Determine the (x, y) coordinate at the center of the cell enclosing the given text.  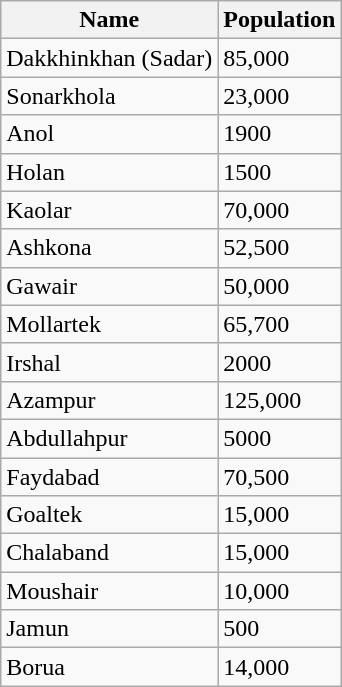
Sonarkhola (110, 96)
Holan (110, 172)
70,000 (280, 210)
23,000 (280, 96)
Abdullahpur (110, 438)
Borua (110, 667)
1500 (280, 172)
Anol (110, 134)
5000 (280, 438)
Goaltek (110, 515)
500 (280, 629)
Chalaband (110, 553)
Jamun (110, 629)
14,000 (280, 667)
85,000 (280, 58)
10,000 (280, 591)
1900 (280, 134)
Faydabad (110, 477)
Ashkona (110, 248)
Dakkhinkhan (Sadar) (110, 58)
65,700 (280, 324)
Azampur (110, 400)
Kaolar (110, 210)
70,500 (280, 477)
Moushair (110, 591)
50,000 (280, 286)
Gawair (110, 286)
2000 (280, 362)
52,500 (280, 248)
Mollartek (110, 324)
125,000 (280, 400)
Population (280, 20)
Name (110, 20)
Irshal (110, 362)
